Determine the [x, y] coordinate at the center of the cell enclosing the given text.  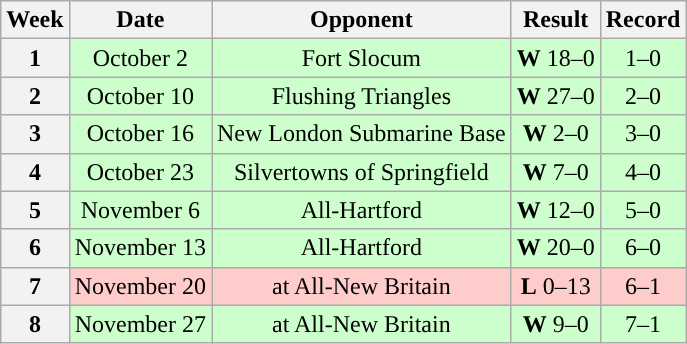
L 0–13 [556, 286]
3 [35, 134]
7–1 [643, 324]
1–0 [643, 58]
W 18–0 [556, 58]
2–0 [643, 96]
Date [140, 20]
8 [35, 324]
Record [643, 20]
5–0 [643, 210]
5 [35, 210]
October 16 [140, 134]
November 6 [140, 210]
November 20 [140, 286]
7 [35, 286]
New London Submarine Base [362, 134]
Result [556, 20]
Flushing Triangles [362, 96]
6–1 [643, 286]
4 [35, 172]
1 [35, 58]
November 27 [140, 324]
October 10 [140, 96]
4–0 [643, 172]
Fort Slocum [362, 58]
W 27–0 [556, 96]
October 2 [140, 58]
6–0 [643, 248]
Silvertowns of Springfield [362, 172]
W 9–0 [556, 324]
W 2–0 [556, 134]
October 23 [140, 172]
3–0 [643, 134]
Week [35, 20]
W 20–0 [556, 248]
W 12–0 [556, 210]
November 13 [140, 248]
Opponent [362, 20]
2 [35, 96]
W 7–0 [556, 172]
6 [35, 248]
